Output the (X, Y) coordinate of the center of the cell containing the given text.  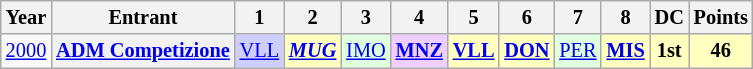
MUG (312, 51)
MNZ (420, 51)
7 (578, 17)
2 (312, 17)
8 (625, 17)
Points (721, 17)
DON (526, 51)
46 (721, 51)
Year (26, 17)
Entrant (143, 17)
1st (670, 51)
MIS (625, 51)
4 (420, 17)
DC (670, 17)
1 (260, 17)
5 (474, 17)
ADM Competizione (143, 51)
IMO (366, 51)
2000 (26, 51)
6 (526, 17)
3 (366, 17)
PER (578, 51)
